Search for the cell housing the specified text and yield its [X, Y] center coordinate. 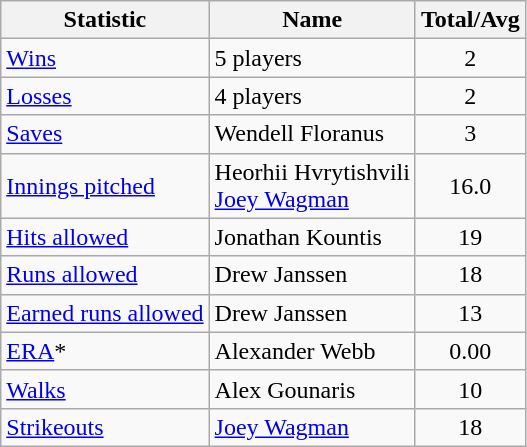
Joey Wagman [312, 427]
Walks [105, 389]
10 [470, 389]
19 [470, 237]
Alex Gounaris [312, 389]
Statistic [105, 20]
Total/Avg [470, 20]
16.0 [470, 186]
Alexander Webb [312, 351]
Earned runs allowed [105, 313]
5 players [312, 58]
Jonathan Kountis [312, 237]
Losses [105, 96]
Saves [105, 134]
Innings pitched [105, 186]
3 [470, 134]
Strikeouts [105, 427]
Runs allowed [105, 275]
Wins [105, 58]
0.00 [470, 351]
Hits allowed [105, 237]
Heorhii Hvrytishvili Joey Wagman [312, 186]
ERA* [105, 351]
Name [312, 20]
13 [470, 313]
4 players [312, 96]
Wendell Floranus [312, 134]
